Pinpoint the cell where the given text exists, returning its [X, Y] midpoint coordinate. 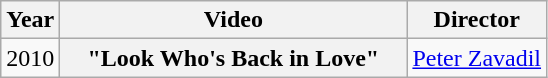
Director [477, 20]
Video [234, 20]
2010 [30, 58]
Year [30, 20]
"Look Who's Back in Love" [234, 58]
Peter Zavadil [477, 58]
